Provide the [x, y] coordinate of the cell's center where the given text is located.  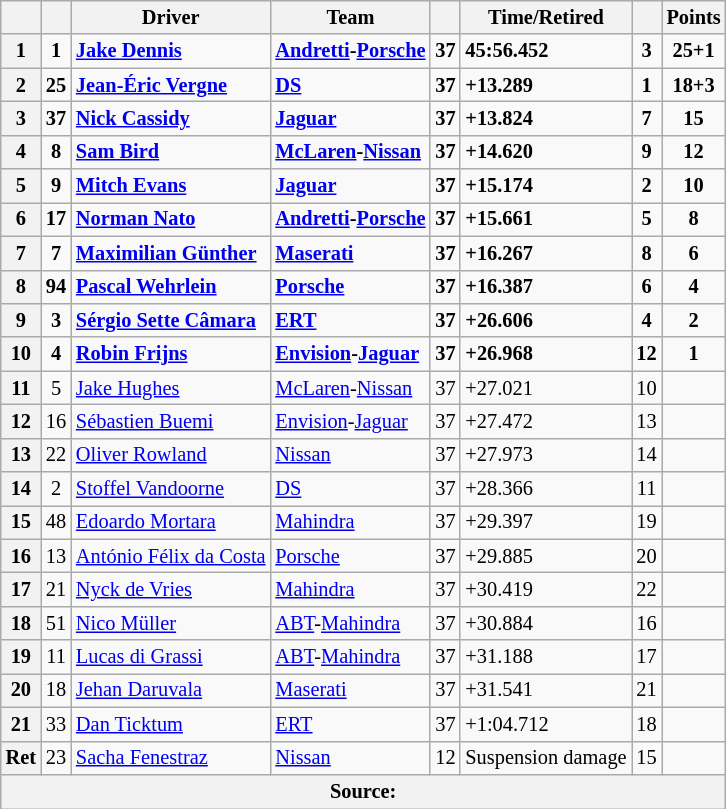
+31.188 [546, 657]
+26.968 [546, 354]
25 [56, 85]
Sacha Fenestraz [170, 758]
+29.885 [546, 556]
45:56.452 [546, 51]
Norman Nato [170, 219]
Ret [21, 758]
Source: [364, 791]
Nico Müller [170, 623]
+1:04.712 [546, 724]
Oliver Rowland [170, 455]
Nick Cassidy [170, 118]
+13.289 [546, 85]
18+3 [694, 85]
Sébastien Buemi [170, 421]
Edoardo Mortara [170, 522]
+16.267 [546, 253]
Nyck de Vries [170, 589]
Suspension damage [546, 758]
António Félix da Costa [170, 556]
Team [350, 17]
48 [56, 522]
Pascal Wehrlein [170, 287]
Jehan Daruvala [170, 690]
Lucas di Grassi [170, 657]
Stoffel Vandoorne [170, 489]
Robin Frijns [170, 354]
51 [56, 623]
23 [56, 758]
+28.366 [546, 489]
Jake Dennis [170, 51]
Time/Retired [546, 17]
+31.541 [546, 690]
+16.387 [546, 287]
Sérgio Sette Câmara [170, 320]
+27.021 [546, 388]
Sam Bird [170, 152]
Points [694, 17]
+30.884 [546, 623]
+30.419 [546, 589]
Mitch Evans [170, 186]
Jean-Éric Vergne [170, 85]
+15.174 [546, 186]
+27.973 [546, 455]
94 [56, 287]
Dan Ticktum [170, 724]
+13.824 [546, 118]
Jake Hughes [170, 388]
33 [56, 724]
+14.620 [546, 152]
+29.397 [546, 522]
Driver [170, 17]
+15.661 [546, 219]
+27.472 [546, 421]
+26.606 [546, 320]
Maximilian Günther [170, 253]
25+1 [694, 51]
